Capture the cell that displays the provided text and extract its [x, y] central coordinate. 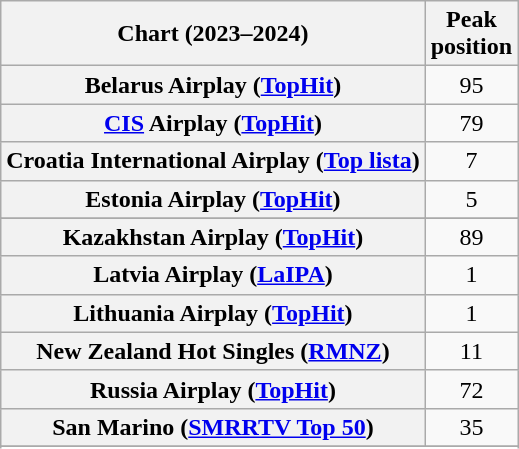
11 [471, 351]
7 [471, 161]
Croatia International Airplay (Top lista) [213, 161]
5 [471, 199]
Lithuania Airplay (TopHit) [213, 313]
79 [471, 123]
35 [471, 427]
New Zealand Hot Singles (RMNZ) [213, 351]
Estonia Airplay (TopHit) [213, 199]
CIS Airplay (TopHit) [213, 123]
72 [471, 389]
Russia Airplay (TopHit) [213, 389]
Belarus Airplay (TopHit) [213, 85]
89 [471, 237]
Kazakhstan Airplay (TopHit) [213, 237]
Chart (2023–2024) [213, 34]
Latvia Airplay (LaIPA) [213, 275]
95 [471, 85]
Peakposition [471, 34]
San Marino (SMRRTV Top 50) [213, 427]
